Search for the cell housing the specified text and yield its [x, y] center coordinate. 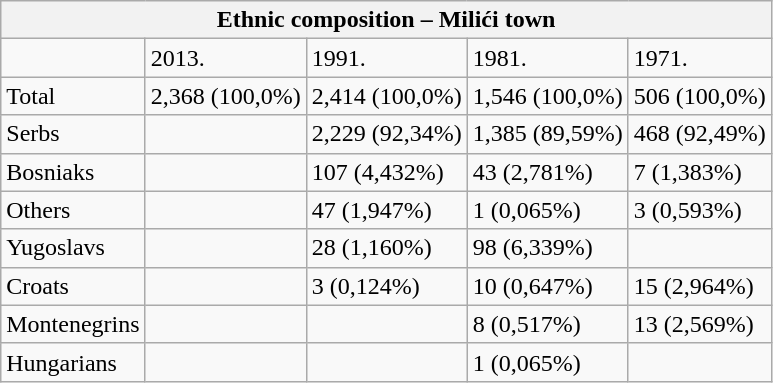
Total [73, 96]
468 (92,49%) [700, 134]
Hungarians [73, 362]
15 (2,964%) [700, 286]
10 (0,647%) [548, 286]
7 (1,383%) [700, 172]
2,229 (92,34%) [386, 134]
13 (2,569%) [700, 324]
107 (4,432%) [386, 172]
98 (6,339%) [548, 248]
2013. [226, 58]
Yugoslavs [73, 248]
28 (1,160%) [386, 248]
47 (1,947%) [386, 210]
2,368 (100,0%) [226, 96]
Others [73, 210]
3 (0,593%) [700, 210]
2,414 (100,0%) [386, 96]
Bosniaks [73, 172]
1991. [386, 58]
506 (100,0%) [700, 96]
1,385 (89,59%) [548, 134]
1971. [700, 58]
Croats [73, 286]
43 (2,781%) [548, 172]
Serbs [73, 134]
Montenegrins [73, 324]
1981. [548, 58]
1,546 (100,0%) [548, 96]
3 (0,124%) [386, 286]
Ethnic composition – Milići town [386, 20]
8 (0,517%) [548, 324]
